From the cell containing the given text, extract its center point as (x, y) coordinate. 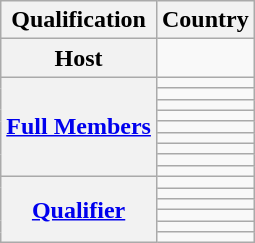
Qualifier (79, 209)
Qualification (79, 20)
Full Members (79, 127)
Country (205, 20)
Host (79, 58)
